Determine the [X, Y] coordinate at the center of the cell enclosing the given text.  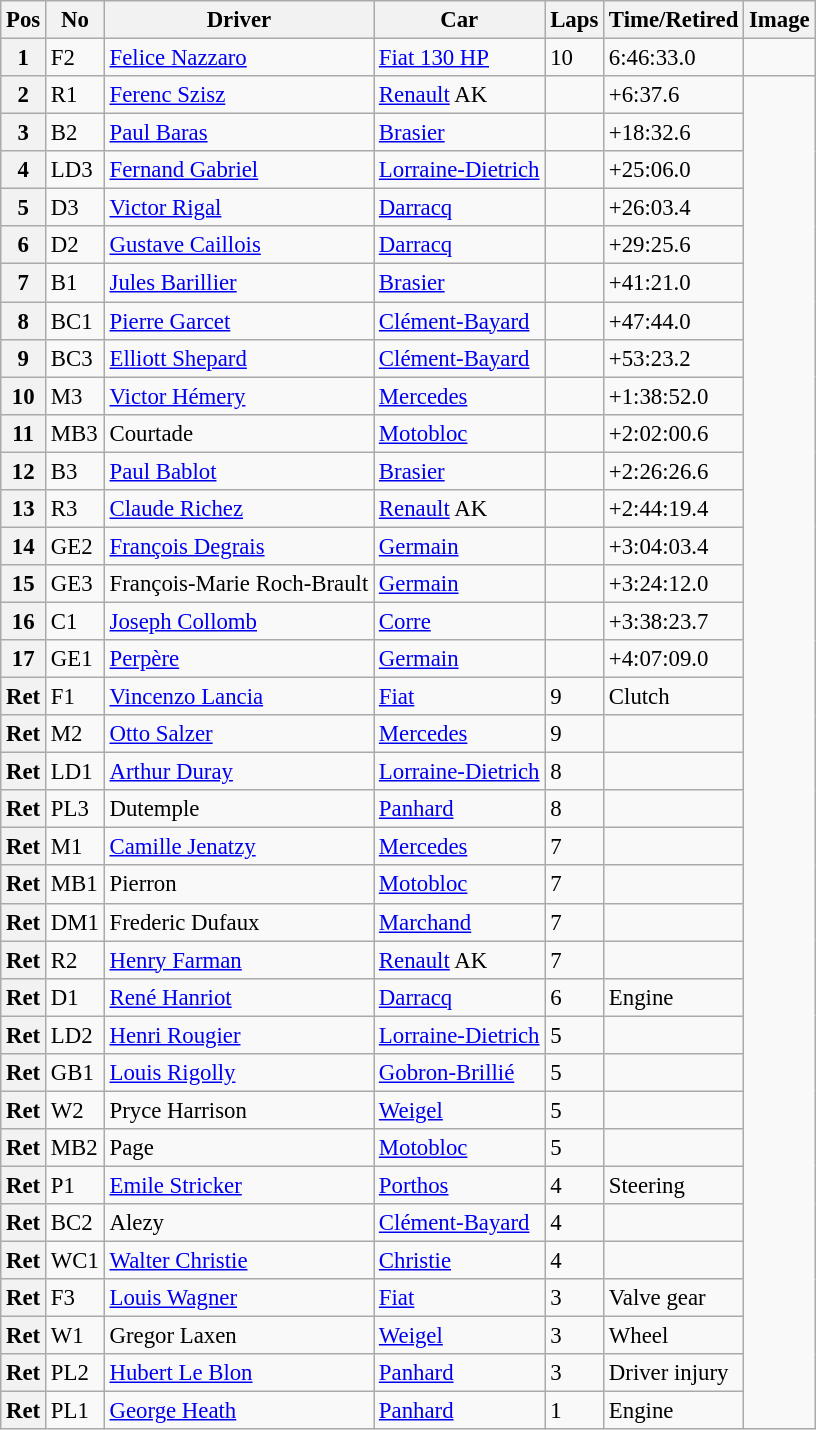
12 [24, 471]
Claude Richez [238, 509]
+2:44:19.4 [674, 509]
+6:37.6 [674, 95]
F3 [76, 1298]
+4:07:09.0 [674, 659]
Valve gear [674, 1298]
11 [24, 433]
MB1 [76, 885]
WC1 [76, 1261]
Marchand [460, 922]
Gobron-Brillié [460, 1073]
Page [238, 1148]
François Degrais [238, 546]
B3 [76, 471]
PL2 [76, 1373]
C1 [76, 621]
+26:03.4 [674, 208]
Image [780, 20]
Perpère [238, 659]
Christie [460, 1261]
Jules Barillier [238, 283]
Steering [674, 1185]
LD1 [76, 772]
R2 [76, 960]
+3:38:23.7 [674, 621]
F2 [76, 58]
George Heath [238, 1411]
Emile Stricker [238, 1185]
D2 [76, 245]
2 [24, 95]
Pierre Garcet [238, 321]
Walter Christie [238, 1261]
M2 [76, 734]
W1 [76, 1336]
6:46:33.0 [674, 58]
MB3 [76, 433]
No [76, 20]
Driver [238, 20]
15 [24, 584]
BC2 [76, 1223]
R3 [76, 509]
Louis Rigolly [238, 1073]
Gustave Caillois [238, 245]
Laps [574, 20]
+3:24:12.0 [674, 584]
W2 [76, 1110]
Henri Rougier [238, 1035]
Gregor Laxen [238, 1336]
Otto Salzer [238, 734]
F1 [76, 697]
René Hanriot [238, 997]
Victor Hémery [238, 396]
+2:26:26.6 [674, 471]
16 [24, 621]
Pierron [238, 885]
Joseph Collomb [238, 621]
Alezy [238, 1223]
Dutemple [238, 809]
Clutch [674, 697]
Fernand Gabriel [238, 170]
+3:04:03.4 [674, 546]
Hubert Le Blon [238, 1373]
Driver injury [674, 1373]
DM1 [76, 922]
LD3 [76, 170]
B1 [76, 283]
+25:06.0 [674, 170]
Car [460, 20]
14 [24, 546]
D1 [76, 997]
BC1 [76, 321]
GE3 [76, 584]
Pryce Harrison [238, 1110]
Victor Rigal [238, 208]
R1 [76, 95]
B2 [76, 133]
Pos [24, 20]
François-Marie Roch-Brault [238, 584]
Frederic Dufaux [238, 922]
Paul Bablot [238, 471]
LD2 [76, 1035]
Time/Retired [674, 20]
GE1 [76, 659]
M3 [76, 396]
+29:25.6 [674, 245]
PL3 [76, 809]
+2:02:00.6 [674, 433]
P1 [76, 1185]
+47:44.0 [674, 321]
Henry Farman [238, 960]
M1 [76, 847]
+18:32.6 [674, 133]
PL1 [76, 1411]
GB1 [76, 1073]
Elliott Shepard [238, 358]
Louis Wagner [238, 1298]
+53:23.2 [674, 358]
Ferenc Szisz [238, 95]
+1:38:52.0 [674, 396]
Vincenzo Lancia [238, 697]
Arthur Duray [238, 772]
Corre [460, 621]
BC3 [76, 358]
13 [24, 509]
17 [24, 659]
Camille Jenatzy [238, 847]
Felice Nazzaro [238, 58]
Paul Baras [238, 133]
D3 [76, 208]
+41:21.0 [674, 283]
GE2 [76, 546]
Wheel [674, 1336]
MB2 [76, 1148]
Courtade [238, 433]
Porthos [460, 1185]
Fiat 130 HP [460, 58]
